Find where the given text appears and provide that cell's center as [X, Y] coordinate. 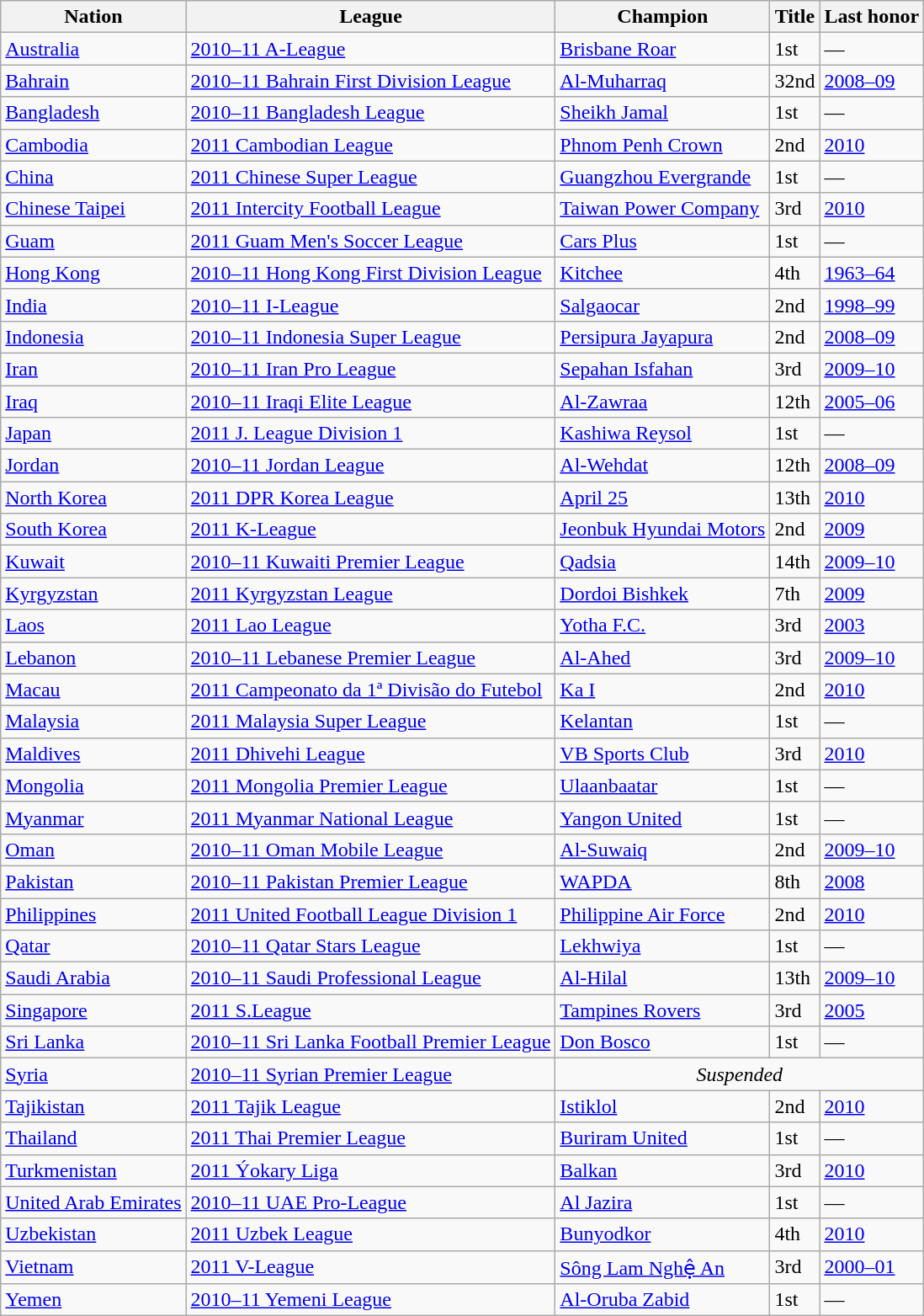
Title [794, 17]
8th [794, 882]
Al Jazira [663, 1202]
Al-Muharraq [663, 81]
Last honor [872, 17]
League [370, 17]
Vietnam [93, 1267]
Guangzhou Evergrande [663, 177]
April 25 [663, 498]
Persipura Jayapura [663, 337]
Tajikistan [93, 1106]
2011 DPR Korea League [370, 498]
Al-Zawraa [663, 402]
Macau [93, 690]
Al-Suwaiq [663, 850]
Jeonbuk Hyundai Motors [663, 530]
Mongolia [93, 786]
Turkmenistan [93, 1170]
Qatar [93, 946]
Qadsia [663, 562]
Philippine Air Force [663, 914]
2011 Myanmar National League [370, 818]
Pakistan [93, 882]
Philippines [93, 914]
Kuwait [93, 562]
Al-Ahed [663, 658]
Uzbekistan [93, 1234]
Lebanon [93, 658]
2010–11 Sri Lanka Football Premier League [370, 1042]
2010–11 Syrian Premier League [370, 1074]
Lekhwiya [663, 946]
Champion [663, 17]
2011 S.League [370, 1010]
Singapore [93, 1010]
Al-Hilal [663, 978]
Cambodia [93, 145]
Thailand [93, 1138]
Chinese Taipei [93, 209]
2011 Kyrgyzstan League [370, 594]
Iraq [93, 402]
Suspended [740, 1074]
2010–11 Jordan League [370, 466]
2010–11 Hong Kong First Division League [370, 273]
India [93, 305]
2010–11 Saudi Professional League [370, 978]
2005–06 [872, 402]
Sông Lam Nghệ An [663, 1267]
Kelantan [663, 722]
WAPDA [663, 882]
Al-Wehdat [663, 466]
2010–11 I-League [370, 305]
Salgaocar [663, 305]
2011 Lao League [370, 626]
Yemen [93, 1300]
2010–11 Oman Mobile League [370, 850]
Guam [93, 241]
Balkan [663, 1170]
Buriram United [663, 1138]
Don Bosco [663, 1042]
Istiklol [663, 1106]
North Korea [93, 498]
2011 Intercity Football League [370, 209]
United Arab Emirates [93, 1202]
Dordoi Bishkek [663, 594]
2008 [872, 882]
Syria [93, 1074]
2000–01 [872, 1267]
2010–11 A-League [370, 49]
2011 Cambodian League [370, 145]
2011 J. League Division 1 [370, 434]
2010–11 Qatar Stars League [370, 946]
Nation [93, 17]
Japan [93, 434]
Sheikh Jamal [663, 113]
Iran [93, 369]
Tampines Rovers [663, 1010]
Yotha F.C. [663, 626]
Bahrain [93, 81]
32nd [794, 81]
2010–11 Bangladesh League [370, 113]
South Korea [93, 530]
China [93, 177]
Kyrgyzstan [93, 594]
2011 Tajik League [370, 1106]
Al-Oruba Zabid [663, 1300]
Sepahan Isfahan [663, 369]
Sri Lanka [93, 1042]
2011 V-League [370, 1267]
2011 Mongolia Premier League [370, 786]
Ulaanbaatar [663, 786]
1963–64 [872, 273]
2010–11 Iraqi Elite League [370, 402]
2003 [872, 626]
Oman [93, 850]
Kitchee [663, 273]
Maldives [93, 754]
2011 Uzbek League [370, 1234]
2010–11 Pakistan Premier League [370, 882]
2010–11 Lebanese Premier League [370, 658]
Indonesia [93, 337]
2010–11 Bahrain First Division League [370, 81]
Ka I [663, 690]
2011 United Football League Division 1 [370, 914]
14th [794, 562]
Laos [93, 626]
2010–11 UAE Pro-League [370, 1202]
2011 Ýokary Liga [370, 1170]
2011 K-League [370, 530]
2010–11 Iran Pro League [370, 369]
Saudi Arabia [93, 978]
Malaysia [93, 722]
2011 Malaysia Super League [370, 722]
2010–11 Yemeni League [370, 1300]
1998–99 [872, 305]
VB Sports Club [663, 754]
Phnom Penh Crown [663, 145]
2011 Dhivehi League [370, 754]
2010–11 Kuwaiti Premier League [370, 562]
Kashiwa Reysol [663, 434]
Cars Plus [663, 241]
Bangladesh [93, 113]
Myanmar [93, 818]
7th [794, 594]
2011 Chinese Super League [370, 177]
2010–11 Indonesia Super League [370, 337]
2011 Campeonato da 1ª Divisão do Futebol [370, 690]
Jordan [93, 466]
Brisbane Roar [663, 49]
2011 Thai Premier League [370, 1138]
Hong Kong [93, 273]
Yangon United [663, 818]
Australia [93, 49]
2011 Guam Men's Soccer League [370, 241]
Bunyodkor [663, 1234]
Taiwan Power Company [663, 209]
2005 [872, 1010]
